Extract the (x, y) coordinate from the center of the cell holding the provided text.  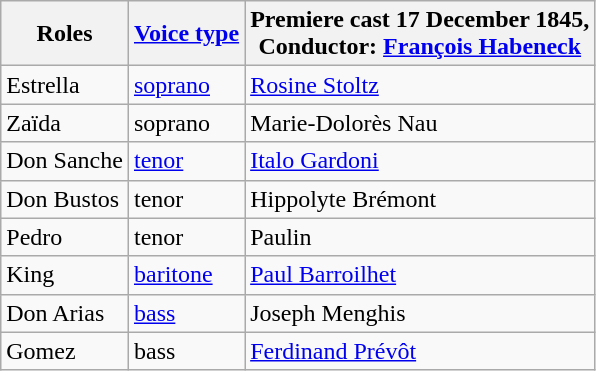
Roles (65, 34)
Estrella (65, 85)
baritone (186, 275)
Premiere cast 17 December 1845,Conductor: François Habeneck (420, 34)
Ferdinand Prévôt (420, 351)
Don Sanche (65, 161)
Pedro (65, 237)
Joseph Menghis (420, 313)
Paul Barroilhet (420, 275)
Zaïda (65, 123)
Hippolyte Brémont (420, 199)
Paulin (420, 237)
Marie-Dolorès Nau (420, 123)
Don Bustos (65, 199)
Rosine Stoltz (420, 85)
Italo Gardoni (420, 161)
Don Arias (65, 313)
Voice type (186, 34)
King (65, 275)
Gomez (65, 351)
